Find where the given text appears and provide that cell's center as [x, y] coordinate. 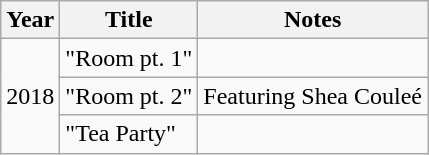
Title [129, 20]
"Room pt. 2" [129, 96]
2018 [30, 96]
Year [30, 20]
Notes [313, 20]
"Tea Party" [129, 134]
Featuring Shea Couleé [313, 96]
"Room pt. 1" [129, 58]
